For the text-containing cell, return its midpoint in [x, y] coordinate format. 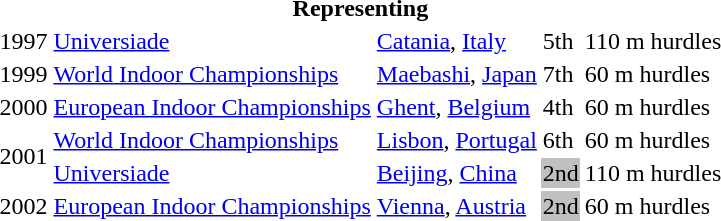
Lisbon, Portugal [456, 140]
Vienna, Austria [456, 206]
5th [560, 41]
6th [560, 140]
Maebashi, Japan [456, 74]
Beijing, China [456, 173]
4th [560, 107]
Catania, Italy [456, 41]
7th [560, 74]
Ghent, Belgium [456, 107]
